Search for the cell housing the specified text and yield its (X, Y) center coordinate. 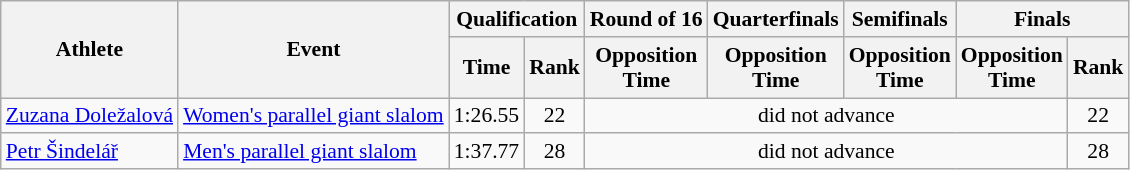
Petr Šindelář (90, 152)
Round of 16 (646, 19)
Qualification (517, 19)
Time (486, 68)
1:37.77 (486, 152)
Men's parallel giant slalom (314, 152)
Finals (1042, 19)
Quarterfinals (776, 19)
Semifinals (900, 19)
1:26.55 (486, 116)
Event (314, 50)
Women's parallel giant slalom (314, 116)
Zuzana Doležalová (90, 116)
Athlete (90, 50)
